For the text-containing cell, return its midpoint in [x, y] coordinate format. 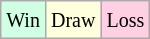
Draw [72, 20]
Win [24, 20]
Loss [126, 20]
